From the cell containing the given text, extract its center point as (x, y) coordinate. 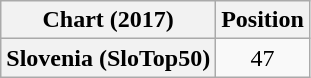
47 (263, 58)
Chart (2017) (108, 20)
Slovenia (SloTop50) (108, 58)
Position (263, 20)
